For the text-containing cell, return its midpoint in [X, Y] coordinate format. 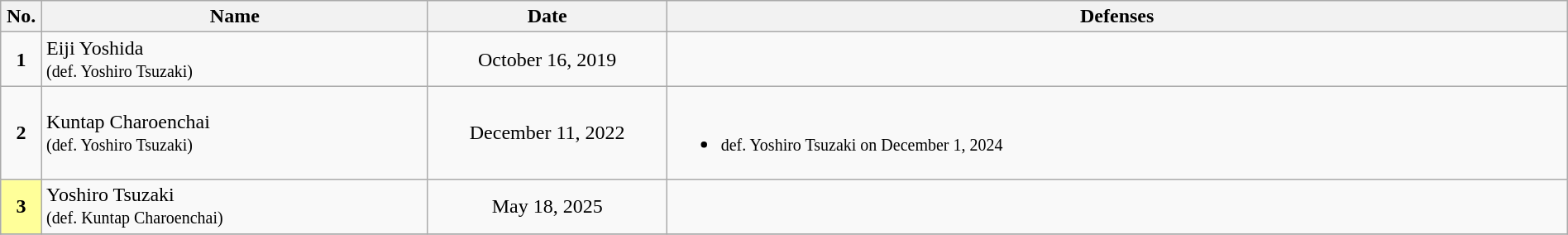
No. [22, 17]
def. Yoshiro Tsuzaki on December 1, 2024 [1116, 132]
Eiji Yoshida (def. Yoshiro Tsuzaki) [235, 60]
May 18, 2025 [547, 207]
Defenses [1116, 17]
Date [547, 17]
3 [22, 207]
Kuntap Charoenchai (def. Yoshiro Tsuzaki) [235, 132]
1 [22, 60]
Name [235, 17]
Yoshiro Tsuzaki (def. Kuntap Charoenchai) [235, 207]
October 16, 2019 [547, 60]
2 [22, 132]
December 11, 2022 [547, 132]
